Search for the cell housing the specified text and yield its (X, Y) center coordinate. 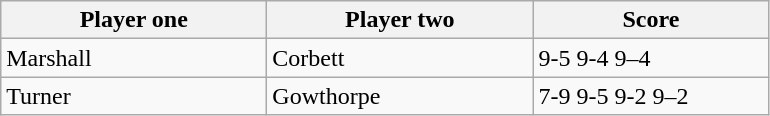
9-5 9-4 9–4 (651, 58)
Player two (400, 20)
Corbett (400, 58)
Gowthorpe (400, 96)
Turner (134, 96)
7-9 9-5 9-2 9–2 (651, 96)
Marshall (134, 58)
Score (651, 20)
Player one (134, 20)
